Determine the [X, Y] coordinate at the center of the cell enclosing the given text.  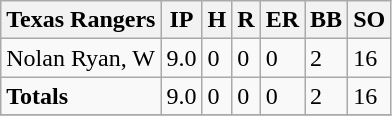
H [217, 20]
Totals [81, 96]
BB [326, 20]
Texas Rangers [81, 20]
Nolan Ryan, W [81, 58]
IP [182, 20]
R [246, 20]
ER [282, 20]
SO [370, 20]
